Extract the [X, Y] coordinate from the center of the cell holding the provided text.  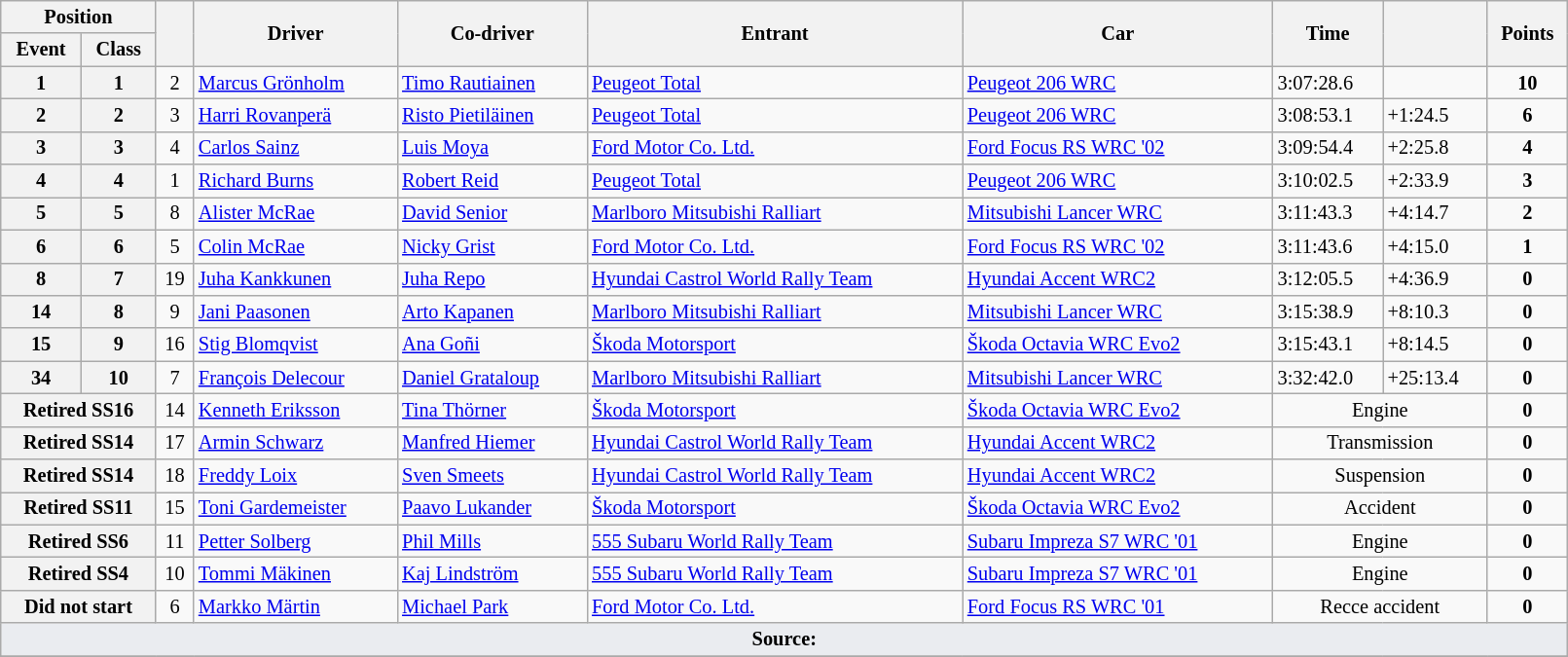
16 [175, 345]
Timo Rautiainen [492, 83]
Retired SS4 [78, 573]
Time [1328, 33]
Class [119, 50]
Retired SS16 [78, 410]
3:07:28.6 [1328, 83]
David Senior [492, 213]
Recce accident [1380, 606]
3:12:05.5 [1328, 279]
Petter Solberg [296, 541]
3:11:43.6 [1328, 246]
Phil Mills [492, 541]
17 [175, 443]
Marcus Grönholm [296, 83]
Luis Moya [492, 148]
Did not start [78, 606]
Retired SS6 [78, 541]
Markko Märtin [296, 606]
Source: [784, 639]
Daniel Grataloup [492, 378]
+4:36.9 [1435, 279]
34 [41, 378]
Stig Blomqvist [296, 345]
Driver [296, 33]
Alister McRae [296, 213]
3:15:43.1 [1328, 345]
Position [78, 17]
François Delecour [296, 378]
+4:15.0 [1435, 246]
3:10:02.5 [1328, 181]
+1:24.5 [1435, 115]
3:15:38.9 [1328, 311]
Retired SS11 [78, 508]
19 [175, 279]
Juha Kankkunen [296, 279]
Event [41, 50]
Points [1528, 33]
Robert Reid [492, 181]
+8:10.3 [1435, 311]
Harri Rovanperä [296, 115]
Nicky Grist [492, 246]
Colin McRae [296, 246]
3:08:53.1 [1328, 115]
3:09:54.4 [1328, 148]
11 [175, 541]
Entrant [775, 33]
18 [175, 476]
Richard Burns [296, 181]
Manfred Hiemer [492, 443]
Ana Goñi [492, 345]
3:11:43.3 [1328, 213]
Freddy Loix [296, 476]
3:32:42.0 [1328, 378]
Paavo Lukander [492, 508]
+2:33.9 [1435, 181]
Accident [1380, 508]
Kaj Lindström [492, 573]
Ford Focus RS WRC '01 [1117, 606]
Kenneth Eriksson [296, 410]
Michael Park [492, 606]
Risto Pietiläinen [492, 115]
Juha Repo [492, 279]
+4:14.7 [1435, 213]
+8:14.5 [1435, 345]
Suspension [1380, 476]
Sven Smeets [492, 476]
Tina Thörner [492, 410]
Co-driver [492, 33]
Toni Gardemeister [296, 508]
Carlos Sainz [296, 148]
Arto Kapanen [492, 311]
Transmission [1380, 443]
+25:13.4 [1435, 378]
Car [1117, 33]
+2:25.8 [1435, 148]
Jani Paasonen [296, 311]
Tommi Mäkinen [296, 573]
Armin Schwarz [296, 443]
